Extract the [x, y] coordinate from the center of the cell holding the provided text.  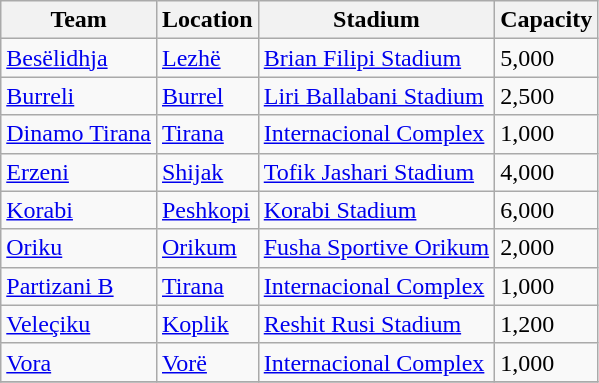
Burreli [79, 96]
Tofik Jashari Stadium [376, 172]
4,000 [546, 172]
Koplik [207, 324]
Liri Ballabani Stadium [376, 96]
Veleçiku [79, 324]
Besëlidhja [79, 58]
Erzeni [79, 172]
Peshkopi [207, 210]
Vora [79, 362]
Korabi Stadium [376, 210]
Vorë [207, 362]
Burrel [207, 96]
6,000 [546, 210]
1,200 [546, 324]
2,500 [546, 96]
Team [79, 20]
Shijak [207, 172]
Korabi [79, 210]
Capacity [546, 20]
Dinamo Tirana [79, 134]
Lezhë [207, 58]
Stadium [376, 20]
5,000 [546, 58]
Orikum [207, 248]
Reshit Rusi Stadium [376, 324]
Fusha Sportive Orikum [376, 248]
Partizani B [79, 286]
2,000 [546, 248]
Brian Filipi Stadium [376, 58]
Location [207, 20]
Oriku [79, 248]
